From the cell containing the given text, extract its center point as (X, Y) coordinate. 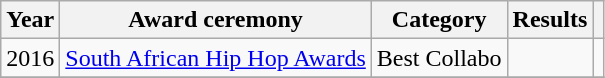
South African Hip Hop Awards (216, 58)
Year (30, 20)
Best Collabo (439, 58)
Category (439, 20)
2016 (30, 58)
Results (550, 20)
Award ceremony (216, 20)
